Return [X, Y] of the center of cell containing provided text 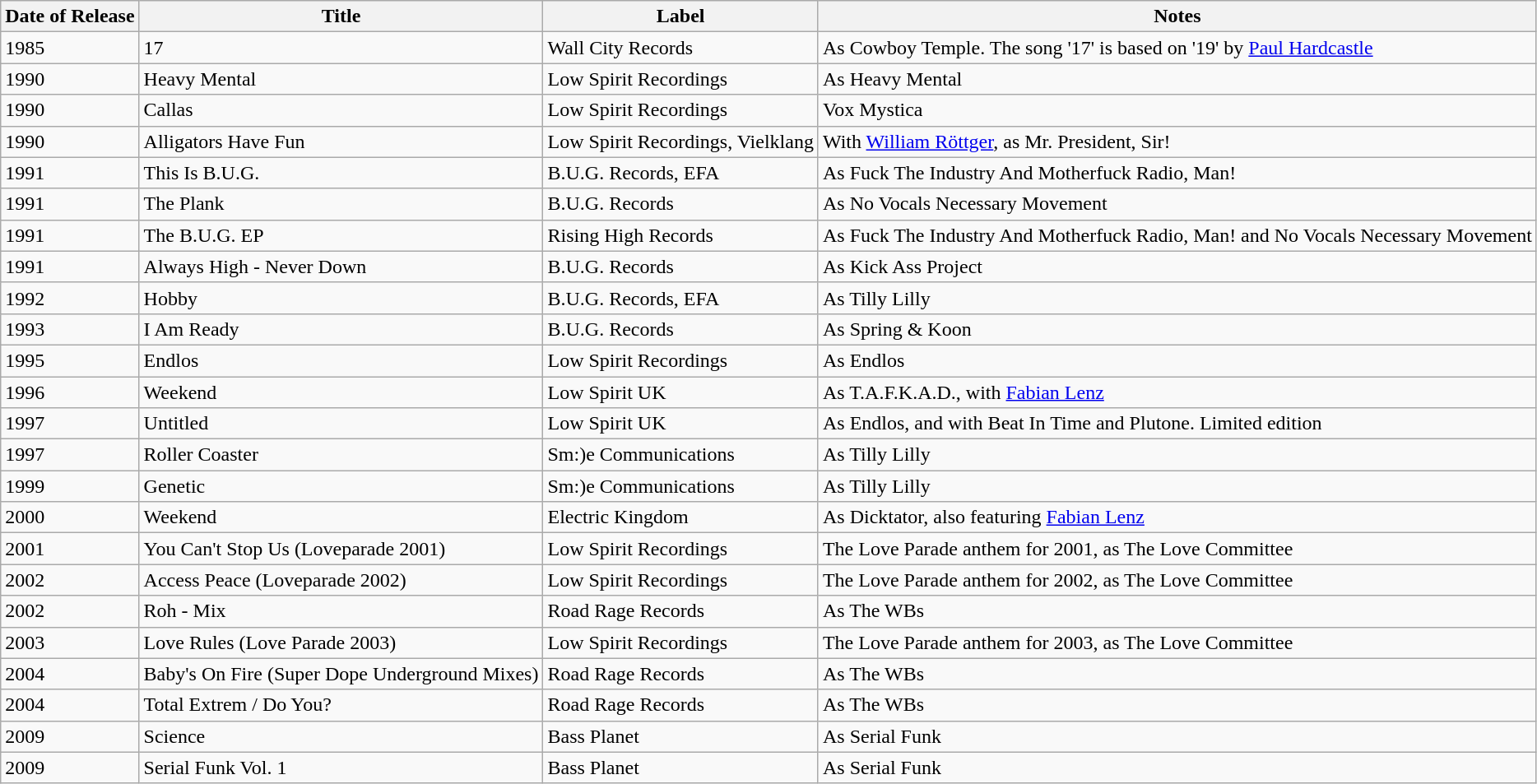
Baby's On Fire (Super Dope Underground Mixes) [341, 674]
As Endlos [1177, 360]
17 [341, 48]
2003 [70, 643]
Genetic [341, 486]
Label [680, 16]
As Endlos, and with Beat In Time and Plutone. Limited edition [1177, 424]
1993 [70, 329]
Low Spirit Recordings, Vielklang [680, 141]
This Is B.U.G. [341, 173]
Untitled [341, 424]
Title [341, 16]
As T.A.F.K.A.D., with Fabian Lenz [1177, 392]
Science [341, 736]
Hobby [341, 298]
As Spring & Koon [1177, 329]
With William Röttger, as Mr. President, Sir! [1177, 141]
The Love Parade anthem for 2002, as The Love Committee [1177, 580]
As Cowboy Temple. The song '17' is based on '19' by Paul Hardcastle [1177, 48]
The Love Parade anthem for 2003, as The Love Committee [1177, 643]
You Can't Stop Us (Loveparade 2001) [341, 549]
Rising High Records [680, 235]
The Love Parade anthem for 2001, as The Love Committee [1177, 549]
2000 [70, 517]
The B.U.G. EP [341, 235]
As No Vocals Necessary Movement [1177, 204]
Total Extrem / Do You? [341, 705]
As Fuck The Industry And Motherfuck Radio, Man! [1177, 173]
2001 [70, 549]
Electric Kingdom [680, 517]
Vox Mystica [1177, 110]
Notes [1177, 16]
As Dicktator, also featuring Fabian Lenz [1177, 517]
As Heavy Mental [1177, 79]
Callas [341, 110]
As Kick Ass Project [1177, 267]
The Plank [341, 204]
1985 [70, 48]
Roller Coaster [341, 455]
Access Peace (Loveparade 2002) [341, 580]
Love Rules (Love Parade 2003) [341, 643]
Date of Release [70, 16]
Always High - Never Down [341, 267]
Alligators Have Fun [341, 141]
1999 [70, 486]
1992 [70, 298]
I Am Ready [341, 329]
Endlos [341, 360]
Heavy Mental [341, 79]
1995 [70, 360]
Roh - Mix [341, 611]
1996 [70, 392]
Serial Funk Vol. 1 [341, 768]
Wall City Records [680, 48]
As Fuck The Industry And Motherfuck Radio, Man! and No Vocals Necessary Movement [1177, 235]
